Detect which cell encompasses the target text, then output its (x, y) center coordinate. 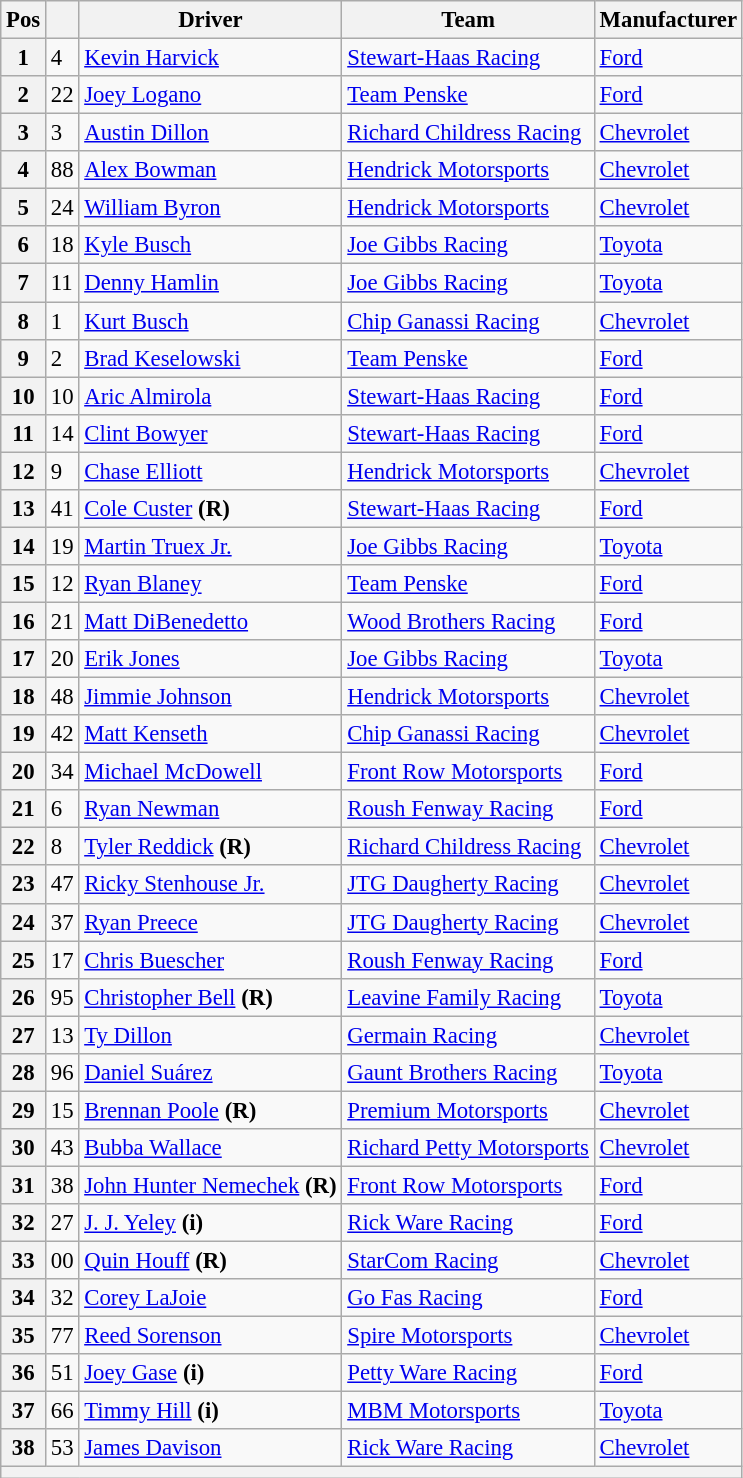
36 (24, 1373)
MBM Motorsports (468, 1411)
51 (62, 1373)
Richard Petty Motorsports (468, 1148)
43 (62, 1148)
Aric Almirola (210, 396)
Kevin Harvick (210, 58)
Kurt Busch (210, 321)
Manufacturer (668, 20)
J. J. Yeley (i) (210, 1223)
48 (62, 697)
88 (62, 170)
26 (24, 997)
Austin Dillon (210, 133)
StarCom Racing (468, 1261)
Bubba Wallace (210, 1148)
31 (24, 1185)
Ryan Newman (210, 809)
30 (24, 1148)
Quin Houff (R) (210, 1261)
Alex Bowman (210, 170)
Joey Gase (i) (210, 1373)
95 (62, 997)
Matt DiBenedetto (210, 621)
Chris Buescher (210, 960)
7 (24, 283)
Denny Hamlin (210, 283)
Timmy Hill (i) (210, 1411)
Martin Truex Jr. (210, 546)
Pos (24, 20)
Jimmie Johnson (210, 697)
Corey LaJoie (210, 1298)
Reed Sorenson (210, 1336)
16 (24, 621)
5 (24, 208)
53 (62, 1449)
41 (62, 509)
William Byron (210, 208)
Driver (210, 20)
77 (62, 1336)
Clint Bowyer (210, 433)
96 (62, 1073)
Go Fas Racing (468, 1298)
Wood Brothers Racing (468, 621)
Spire Motorsports (468, 1336)
Brad Keselowski (210, 358)
Kyle Busch (210, 245)
Erik Jones (210, 659)
Petty Ware Racing (468, 1373)
Matt Kenseth (210, 734)
Ricky Stenhouse Jr. (210, 885)
25 (24, 960)
28 (24, 1073)
00 (62, 1261)
47 (62, 885)
John Hunter Nemechek (R) (210, 1185)
42 (62, 734)
29 (24, 1110)
Gaunt Brothers Racing (468, 1073)
Christopher Bell (R) (210, 997)
Ryan Blaney (210, 584)
Daniel Suárez (210, 1073)
Michael McDowell (210, 772)
23 (24, 885)
Joey Logano (210, 95)
Brennan Poole (R) (210, 1110)
Ty Dillon (210, 1035)
Leavine Family Racing (468, 997)
Premium Motorsports (468, 1110)
Team (468, 20)
Tyler Reddick (R) (210, 847)
66 (62, 1411)
James Davison (210, 1449)
Germain Racing (468, 1035)
Ryan Preece (210, 922)
33 (24, 1261)
Cole Custer (R) (210, 509)
Chase Elliott (210, 471)
35 (24, 1336)
